For the text-containing cell, return its midpoint in (X, Y) coordinate format. 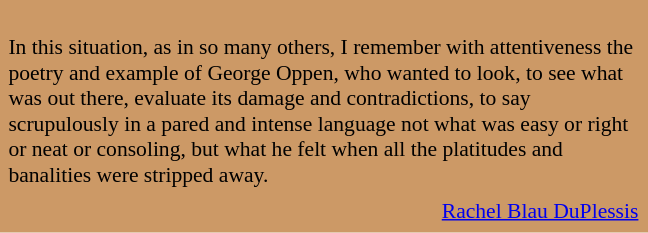
Rachel Blau DuPlessis (324, 210)
